Determine the (x, y) coordinate at the center of the cell enclosing the given text.  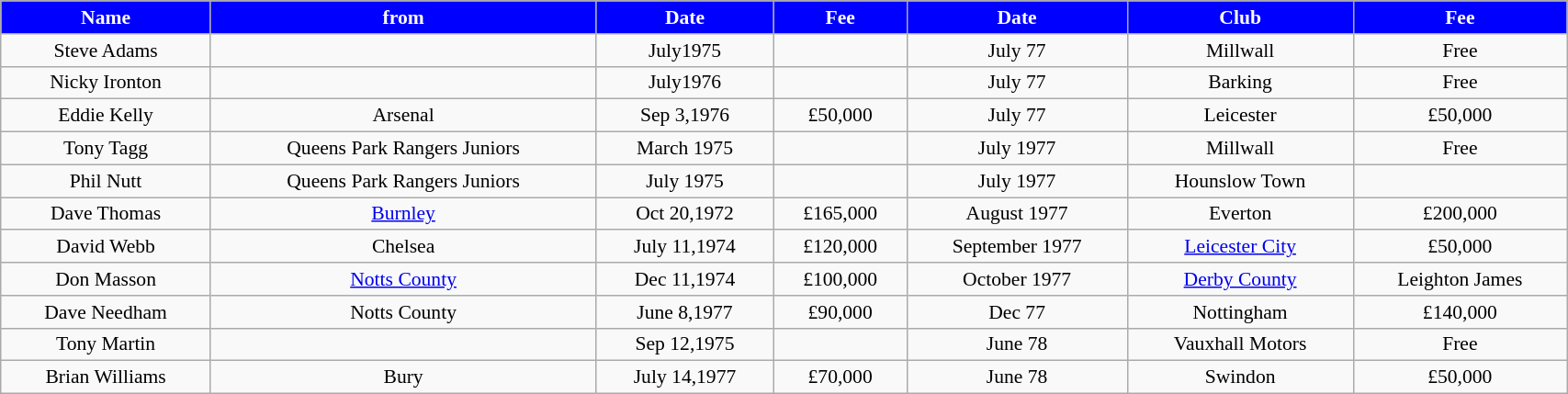
£100,000 (840, 279)
Dec 11,1974 (685, 279)
£120,000 (840, 247)
£90,000 (840, 312)
Tony Tagg (107, 149)
March 1975 (685, 149)
Chelsea (402, 247)
Sep 12,1975 (685, 344)
Steve Adams (107, 51)
July 11,1974 (685, 247)
October 1977 (1017, 279)
Club (1240, 17)
David Webb (107, 247)
Sep 3,1976 (685, 116)
Dave Needham (107, 312)
Leicester City (1240, 247)
July1976 (685, 83)
August 1977 (1017, 214)
Burnley (402, 214)
Derby County (1240, 279)
£70,000 (840, 377)
Nicky Ironton (107, 83)
Leighton James (1461, 279)
Leicester (1240, 116)
Vauxhall Motors (1240, 344)
Tony Martin (107, 344)
Name (107, 17)
Arsenal (402, 116)
Oct 20,1972 (685, 214)
Phil Nutt (107, 181)
Hounslow Town (1240, 181)
Bury (402, 377)
June 8,1977 (685, 312)
Don Masson (107, 279)
July1975 (685, 51)
from (402, 17)
£200,000 (1461, 214)
July 14,1977 (685, 377)
July 1975 (685, 181)
September 1977 (1017, 247)
Swindon (1240, 377)
£140,000 (1461, 312)
Brian Williams (107, 377)
Barking (1240, 83)
Nottingham (1240, 312)
Everton (1240, 214)
Eddie Kelly (107, 116)
£165,000 (840, 214)
Dave Thomas (107, 214)
Dec 77 (1017, 312)
